Identify which cell holds the provided text, then report its [X, Y] central coordinate. 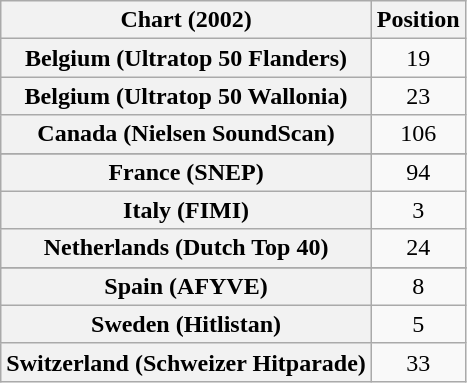
5 [418, 324]
24 [418, 248]
Chart (2002) [186, 20]
Switzerland (Schweizer Hitparade) [186, 362]
94 [418, 172]
Canada (Nielsen SoundScan) [186, 134]
Italy (FIMI) [186, 210]
Belgium (Ultratop 50 Wallonia) [186, 96]
33 [418, 362]
3 [418, 210]
Sweden (Hitlistan) [186, 324]
France (SNEP) [186, 172]
8 [418, 286]
106 [418, 134]
Netherlands (Dutch Top 40) [186, 248]
Belgium (Ultratop 50 Flanders) [186, 58]
Spain (AFYVE) [186, 286]
Position [418, 20]
19 [418, 58]
23 [418, 96]
